Provide the [x, y] coordinate of the cell's center where the given text is located.  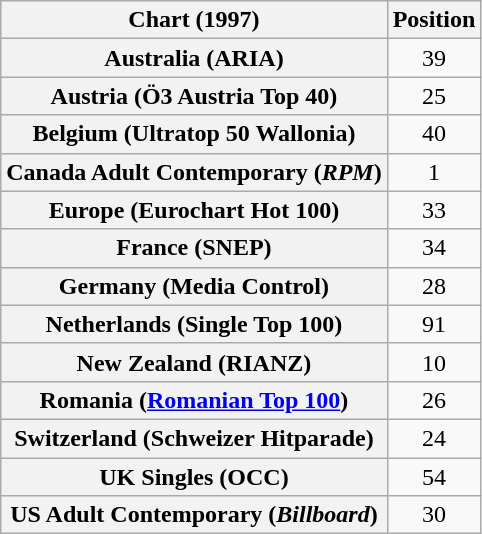
New Zealand (RIANZ) [194, 362]
Position [434, 20]
Romania (Romanian Top 100) [194, 400]
34 [434, 248]
33 [434, 210]
Canada Adult Contemporary (RPM) [194, 172]
30 [434, 515]
US Adult Contemporary (Billboard) [194, 515]
Switzerland (Schweizer Hitparade) [194, 438]
1 [434, 172]
UK Singles (OCC) [194, 477]
Austria (Ö3 Austria Top 40) [194, 96]
25 [434, 96]
Europe (Eurochart Hot 100) [194, 210]
Belgium (Ultratop 50 Wallonia) [194, 134]
54 [434, 477]
Germany (Media Control) [194, 286]
France (SNEP) [194, 248]
40 [434, 134]
24 [434, 438]
26 [434, 400]
Netherlands (Single Top 100) [194, 324]
91 [434, 324]
10 [434, 362]
28 [434, 286]
39 [434, 58]
Australia (ARIA) [194, 58]
Chart (1997) [194, 20]
